Pinpoint the cell where the given text exists, returning its (x, y) midpoint coordinate. 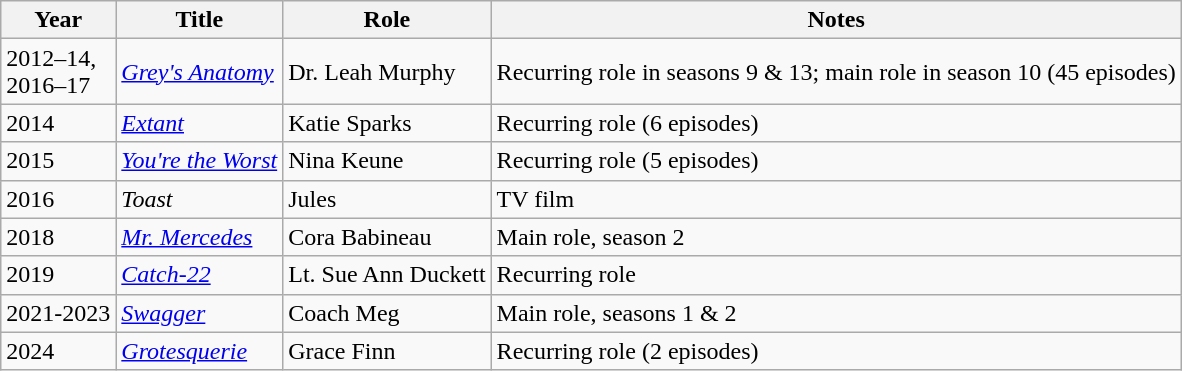
Grey's Anatomy (200, 72)
Jules (387, 199)
Recurring role (6 episodes) (836, 123)
2012–14, 2016–17 (58, 72)
Year (58, 20)
2021-2023 (58, 313)
Recurring role (2 episodes) (836, 351)
Notes (836, 20)
Toast (200, 199)
Main role, seasons 1 & 2 (836, 313)
Main role, season 2 (836, 237)
Lt. Sue Ann Duckett (387, 275)
Title (200, 20)
Recurring role (836, 275)
Dr. Leah Murphy (387, 72)
2016 (58, 199)
Recurring role in seasons 9 & 13; main role in season 10 (45 episodes) (836, 72)
2014 (58, 123)
Role (387, 20)
2015 (58, 161)
Extant (200, 123)
2018 (58, 237)
Katie Sparks (387, 123)
Grotesquerie (200, 351)
TV film (836, 199)
Cora Babineau (387, 237)
Swagger (200, 313)
Catch-22 (200, 275)
Coach Meg (387, 313)
Nina Keune (387, 161)
Grace Finn (387, 351)
2019 (58, 275)
2024 (58, 351)
Recurring role (5 episodes) (836, 161)
You're the Worst (200, 161)
Mr. Mercedes (200, 237)
